Determine the (x, y) coordinate at the center of the cell enclosing the given text.  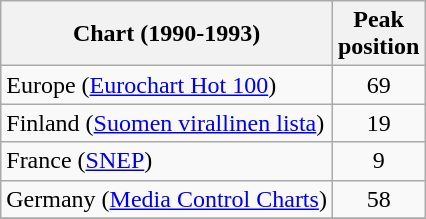
Peakposition (378, 34)
69 (378, 85)
19 (378, 123)
Finland (Suomen virallinen lista) (167, 123)
58 (378, 199)
Europe (Eurochart Hot 100) (167, 85)
Chart (1990-1993) (167, 34)
Germany (Media Control Charts) (167, 199)
France (SNEP) (167, 161)
9 (378, 161)
